Output the (X, Y) coordinate of the center of the cell containing the given text.  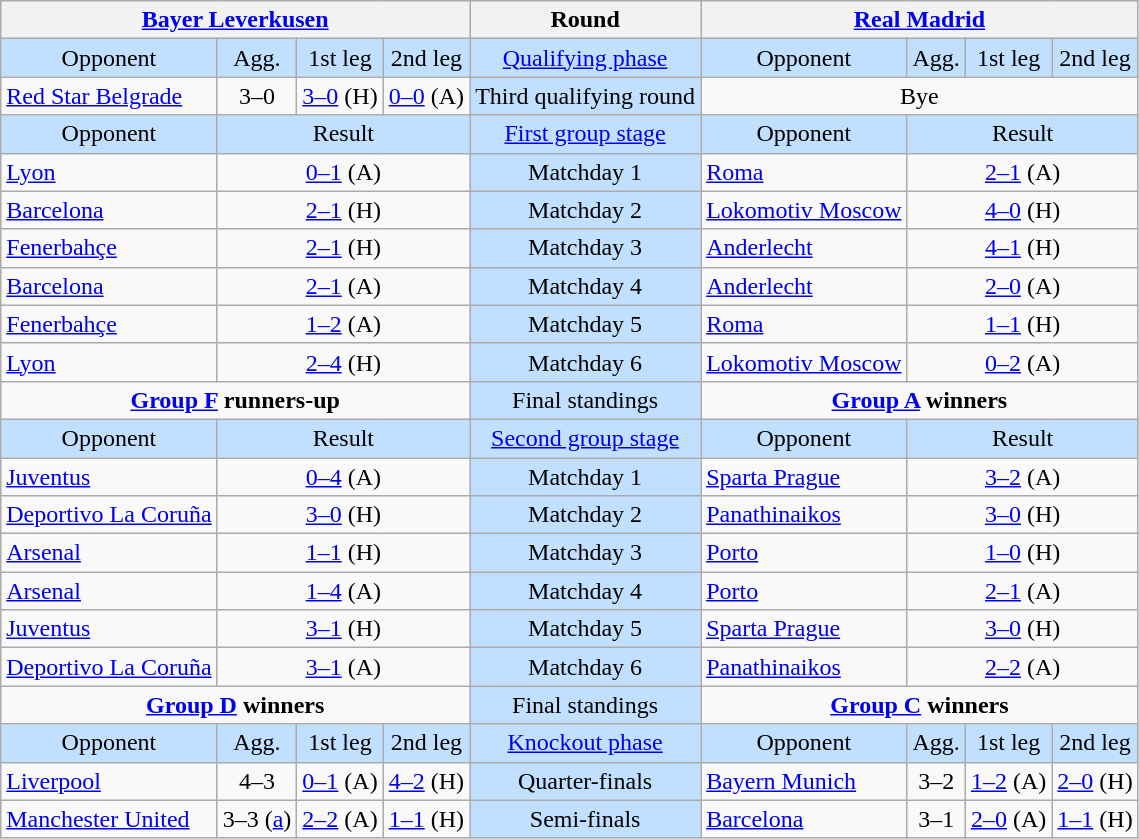
1–0 (H) (1022, 553)
Bayer Leverkusen (236, 20)
0–2 (A) (1022, 362)
Real Madrid (920, 20)
Liverpool (109, 781)
Qualifying phase (586, 58)
2–0 (H) (1095, 781)
3–1 (H) (343, 629)
3–1 (936, 819)
3–1 (A) (343, 667)
Semi-finals (586, 819)
Third qualifying round (586, 96)
Group D winners (236, 705)
4–1 (H) (1022, 248)
Second group stage (586, 438)
2–4 (H) (343, 362)
0–4 (A) (343, 477)
Manchester United (109, 819)
4–2 (H) (426, 781)
Round (586, 20)
Quarter-finals (586, 781)
Red Star Belgrade (109, 96)
4–3 (257, 781)
0–0 (A) (426, 96)
4–0 (H) (1022, 210)
3–2 (A) (1022, 477)
3–2 (936, 781)
3–0 (257, 96)
Knockout phase (586, 743)
3–3 (a) (257, 819)
First group stage (586, 134)
Group A winners (920, 400)
Group C winners (920, 705)
Group F runners-up (236, 400)
1–4 (A) (343, 591)
Bye (920, 96)
Bayern Munich (804, 781)
